Locate the cell with the specified text and output its (X, Y) center coordinate. 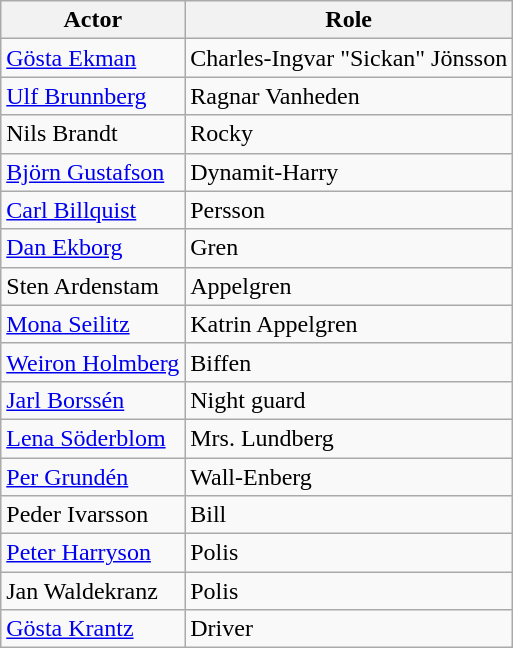
Biffen (349, 362)
Bill (349, 515)
Gösta Ekman (93, 58)
Nils Brandt (93, 134)
Ragnar Vanheden (349, 96)
Lena Söderblom (93, 438)
Actor (93, 20)
Björn Gustafson (93, 172)
Gren (349, 248)
Driver (349, 629)
Carl Billquist (93, 210)
Mona Seilitz (93, 324)
Peder Ivarsson (93, 515)
Jan Waldekranz (93, 591)
Gösta Krantz (93, 629)
Wall-Enberg (349, 477)
Role (349, 20)
Per Grundén (93, 477)
Sten Ardenstam (93, 286)
Jarl Borssén (93, 400)
Dan Ekborg (93, 248)
Rocky (349, 134)
Appelgren (349, 286)
Persson (349, 210)
Charles-Ingvar "Sickan" Jönsson (349, 58)
Night guard (349, 400)
Weiron Holmberg (93, 362)
Peter Harryson (93, 553)
Mrs. Lundberg (349, 438)
Dynamit-Harry (349, 172)
Katrin Appelgren (349, 324)
Ulf Brunnberg (93, 96)
